Extract the (X, Y) coordinate from the center of the cell holding the provided text.  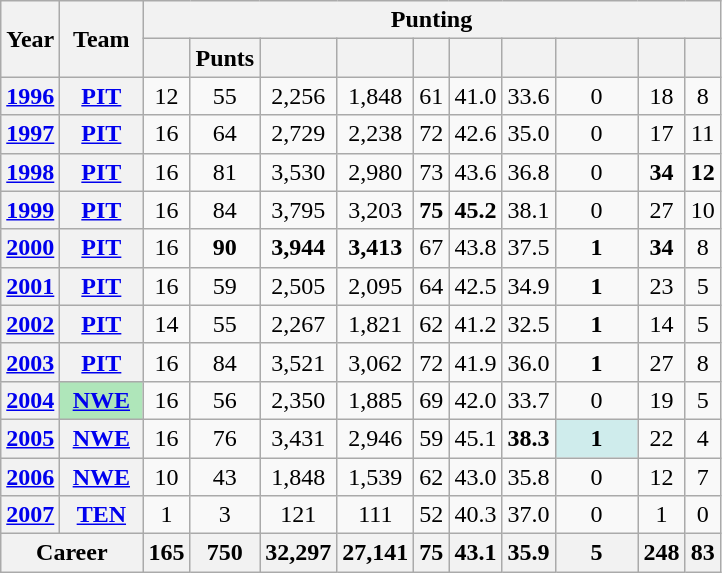
2000 (30, 248)
3 (225, 515)
2,238 (376, 134)
45.1 (476, 438)
Punts (225, 58)
42.0 (476, 400)
43 (225, 477)
22 (662, 438)
90 (225, 248)
2,267 (298, 324)
2007 (30, 515)
TEN (102, 515)
73 (432, 172)
7 (702, 477)
248 (662, 553)
2,505 (298, 286)
42.6 (476, 134)
Year (30, 39)
Career (72, 553)
52 (432, 515)
1,885 (376, 400)
121 (298, 515)
111 (376, 515)
3,203 (376, 210)
3,413 (376, 248)
3,431 (298, 438)
2,256 (298, 96)
35.0 (528, 134)
18 (662, 96)
40.3 (476, 515)
2006 (30, 477)
81 (225, 172)
35.9 (528, 553)
32.5 (528, 324)
2005 (30, 438)
32,297 (298, 553)
11 (702, 134)
27,141 (376, 553)
2,729 (298, 134)
36.8 (528, 172)
1998 (30, 172)
23 (662, 286)
17 (662, 134)
1997 (30, 134)
38.1 (528, 210)
43.8 (476, 248)
2,980 (376, 172)
43.0 (476, 477)
Punting (432, 20)
2001 (30, 286)
2,350 (298, 400)
19 (662, 400)
43.1 (476, 553)
43.6 (476, 172)
165 (166, 553)
2003 (30, 362)
42.5 (476, 286)
750 (225, 553)
3,795 (298, 210)
3,521 (298, 362)
3,530 (298, 172)
2004 (30, 400)
1996 (30, 96)
1999 (30, 210)
41.2 (476, 324)
Team (102, 39)
2002 (30, 324)
3,944 (298, 248)
35.8 (528, 477)
76 (225, 438)
41.0 (476, 96)
2,095 (376, 286)
67 (432, 248)
45.2 (476, 210)
41.9 (476, 362)
56 (225, 400)
3,062 (376, 362)
4 (702, 438)
38.3 (528, 438)
2,946 (376, 438)
33.6 (528, 96)
34.9 (528, 286)
1,821 (376, 324)
1,539 (376, 477)
61 (432, 96)
69 (432, 400)
36.0 (528, 362)
83 (702, 553)
33.7 (528, 400)
37.5 (528, 248)
37.0 (528, 515)
